Output the [x, y] coordinate of the center of the cell containing the given text.  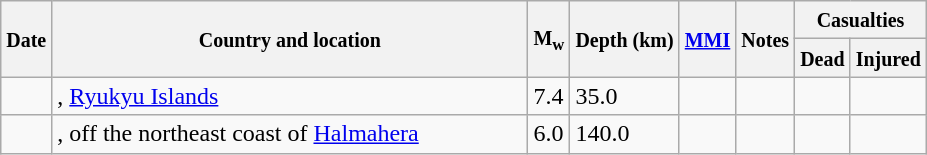
Mw [549, 39]
MMI [708, 39]
Depth (km) [624, 39]
Injured [888, 58]
Casualties [861, 20]
, off the northeast coast of Halmahera [290, 134]
Country and location [290, 39]
140.0 [624, 134]
Notes [766, 39]
7.4 [549, 96]
Dead [823, 58]
6.0 [549, 134]
35.0 [624, 96]
Date [26, 39]
, Ryukyu Islands [290, 96]
